Locate the cell with the specified text and output its (x, y) center coordinate. 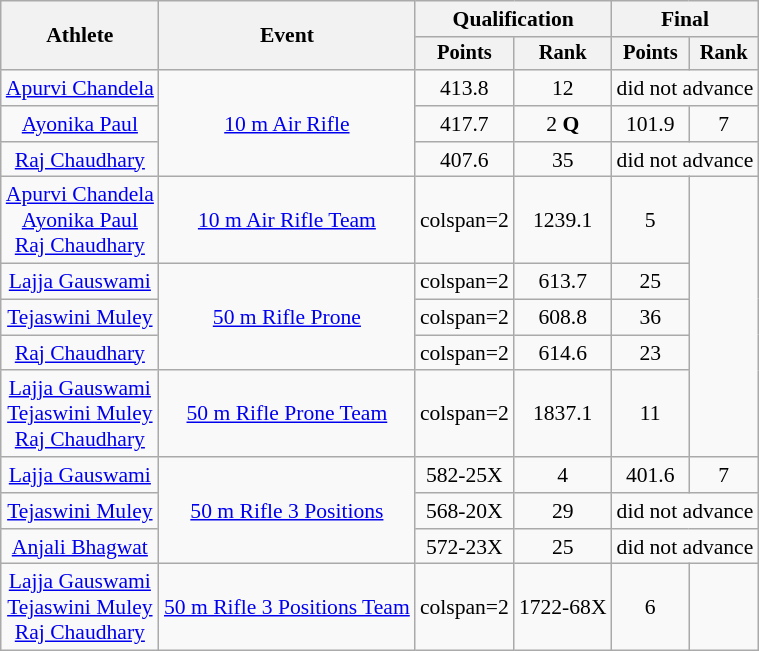
413.8 (464, 88)
50 m Rifle Prone Team (287, 414)
572-23X (464, 547)
608.8 (563, 318)
407.6 (464, 160)
4 (563, 475)
1722-68X (563, 608)
10 m Air Rifle Team (287, 220)
Final (686, 19)
Anjali Bhagwat (80, 547)
401.6 (650, 475)
50 m Rifle 3 Positions (287, 510)
23 (650, 353)
11 (650, 414)
Apurvi ChandelaAyonika PaulRaj Chaudhary (80, 220)
12 (563, 88)
613.7 (563, 282)
5 (650, 220)
50 m Rifle Prone (287, 318)
36 (650, 318)
10 m Air Rifle (287, 124)
101.9 (650, 124)
Ayonika Paul (80, 124)
Event (287, 36)
35 (563, 160)
29 (563, 511)
582-25X (464, 475)
Athlete (80, 36)
6 (650, 608)
2 Q (563, 124)
50 m Rifle 3 Positions Team (287, 608)
Apurvi Chandela (80, 88)
614.6 (563, 353)
417.7 (464, 124)
568-20X (464, 511)
1239.1 (563, 220)
1837.1 (563, 414)
Qualification (514, 19)
